Output the [x, y] coordinate of the center of the cell containing the given text.  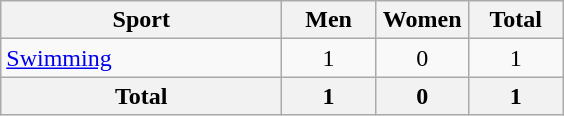
Swimming [142, 58]
Men [329, 20]
Sport [142, 20]
Women [422, 20]
